From the cell containing the given text, extract its center point as [x, y] coordinate. 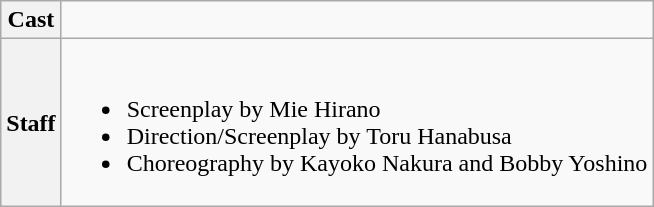
Screenplay by Mie HiranoDirection/Screenplay by Toru HanabusaChoreography by Kayoko Nakura and Bobby Yoshino [357, 122]
Cast [31, 20]
Staff [31, 122]
